For the text-containing cell, return its midpoint in (x, y) coordinate format. 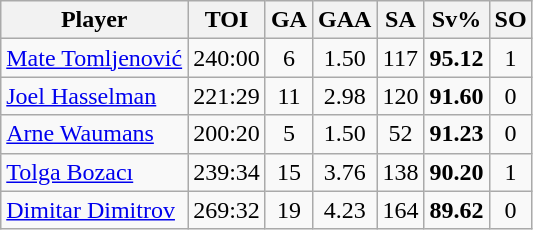
SO (510, 20)
Dimitar Dimitrov (94, 210)
Mate Tomljenović (94, 58)
138 (400, 172)
6 (288, 58)
11 (288, 96)
90.20 (456, 172)
239:34 (227, 172)
TOI (227, 20)
89.62 (456, 210)
221:29 (227, 96)
120 (400, 96)
240:00 (227, 58)
91.60 (456, 96)
Arne Waumans (94, 134)
2.98 (344, 96)
3.76 (344, 172)
Tolga Bozacı (94, 172)
19 (288, 210)
GA (288, 20)
164 (400, 210)
Joel Hasselman (94, 96)
Player (94, 20)
4.23 (344, 210)
SA (400, 20)
52 (400, 134)
117 (400, 58)
5 (288, 134)
200:20 (227, 134)
269:32 (227, 210)
15 (288, 172)
GAA (344, 20)
91.23 (456, 134)
Sv% (456, 20)
95.12 (456, 58)
